Determine the [X, Y] coordinate at the center of the cell enclosing the given text.  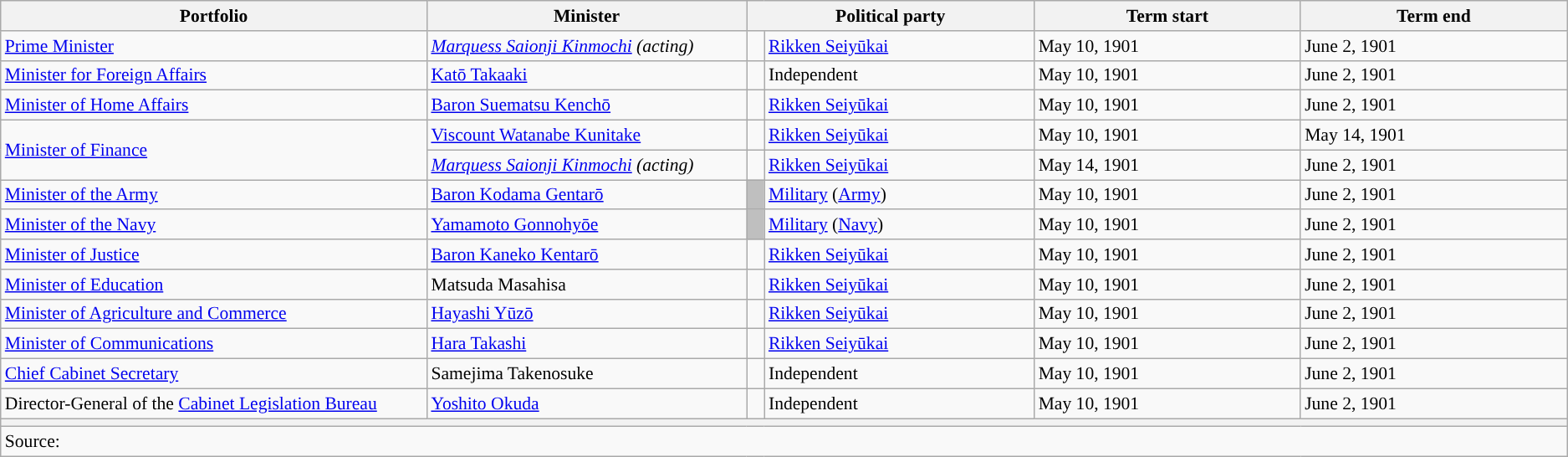
Minister [586, 16]
Matsuda Masahisa [586, 285]
Viscount Watanabe Kunitake [586, 136]
Minister of Communications [214, 344]
Baron Kaneko Kentarō [586, 254]
Hayashi Yūzō [586, 314]
Samejima Takenosuke [586, 374]
Minister of Finance [214, 151]
Yamamoto Gonnohyōe [586, 225]
Minister of Justice [214, 254]
Minister of the Navy [214, 225]
Military (Army) [900, 195]
Term start [1167, 16]
Portfolio [214, 16]
Minister of Education [214, 285]
Yoshito Okuda [586, 403]
Political party [891, 16]
Chief Cabinet Secretary [214, 374]
Minister of Agriculture and Commerce [214, 314]
Prime Minister [214, 46]
Hara Takashi [586, 344]
Source: [784, 442]
Minister for Foreign Affairs [214, 75]
Minister of the Army [214, 195]
Director-General of the Cabinet Legislation Bureau [214, 403]
Military (Navy) [900, 225]
Term end [1433, 16]
Baron Kodama Gentarō [586, 195]
Minister of Home Affairs [214, 105]
Baron Suematsu Kenchō [586, 105]
Katō Takaaki [586, 75]
